Scan for the cell matching the given text and deliver its (X, Y) coordinate at center. 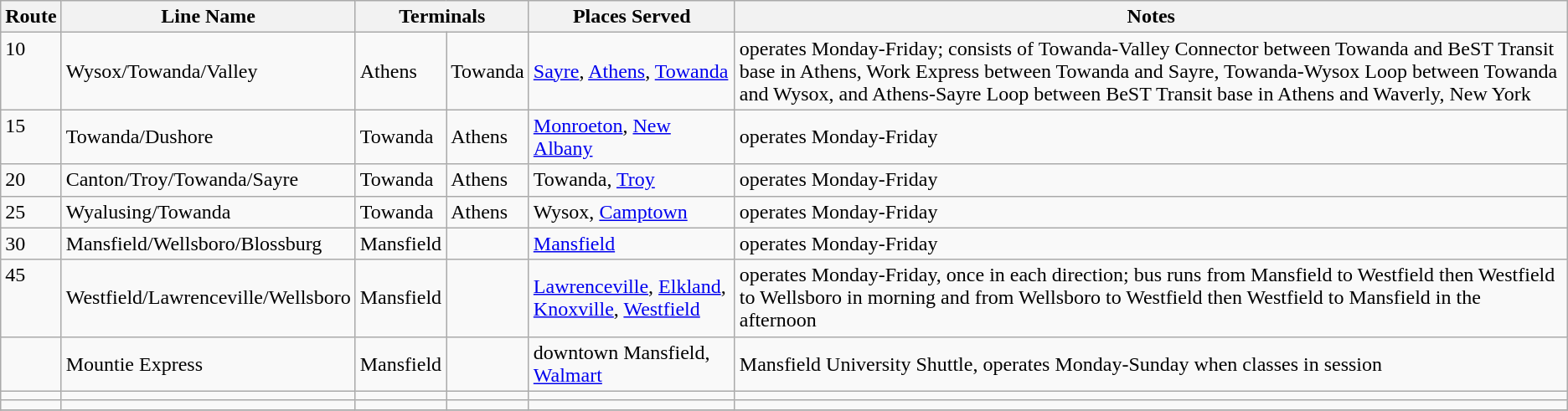
Mansfield University Shuttle, operates Monday-Sunday when classes in session (1151, 363)
45 (31, 298)
Lawrenceville, Elkland, Knoxville, Westfield (632, 298)
Monroeton, New Albany (632, 137)
10 (31, 71)
Mountie Express (208, 363)
Canton/Troy/Towanda/Sayre (208, 180)
downtown Mansfield, Walmart (632, 363)
Route (31, 17)
20 (31, 180)
Towanda, Troy (632, 180)
Line Name (208, 17)
Wysox, Camptown (632, 212)
Wysox/Towanda/Valley (208, 71)
Towanda/Dushore (208, 137)
Notes (1151, 17)
Places Served (632, 17)
15 (31, 137)
Westfield/Lawrenceville/Wellsboro (208, 298)
Wyalusing/Towanda (208, 212)
30 (31, 244)
25 (31, 212)
Sayre, Athens, Towanda (632, 71)
Terminals (442, 17)
Mansfield/Wellsboro/Blossburg (208, 244)
